Find where the given text appears and provide that cell's center as [X, Y] coordinate. 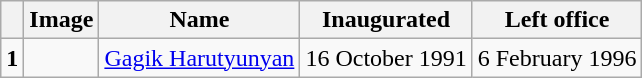
Left office [557, 20]
Image [62, 20]
6 February 1996 [557, 58]
Gagik Harutyunyan [200, 58]
Inaugurated [386, 20]
Name [200, 20]
1 [12, 58]
16 October 1991 [386, 58]
